Capture the cell that displays the provided text and extract its [X, Y] central coordinate. 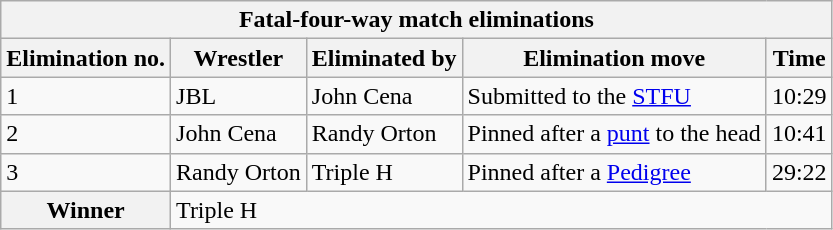
10:41 [799, 134]
JBL [239, 96]
Elimination move [614, 58]
2 [86, 134]
Fatal-four-way match eliminations [416, 20]
Submitted to the STFU [614, 96]
29:22 [799, 172]
1 [86, 96]
Winner [86, 210]
Wrestler [239, 58]
Pinned after a punt to the head [614, 134]
10:29 [799, 96]
Pinned after a Pedigree [614, 172]
3 [86, 172]
Eliminated by [384, 58]
Elimination no. [86, 58]
Time [799, 58]
